Search for the cell housing the specified text and yield its (X, Y) center coordinate. 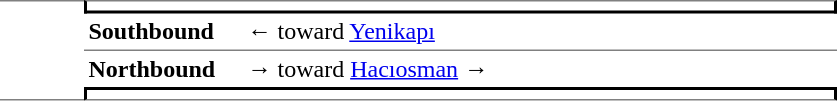
← toward Yenikapı (540, 33)
Northbound (164, 69)
Southbound (164, 33)
→ toward Hacıosman → (540, 69)
